Provide the (x, y) coordinate of the cell's center where the given text is located.  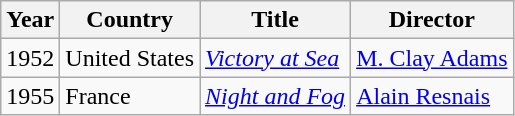
United States (130, 58)
1955 (30, 96)
Title (276, 20)
1952 (30, 58)
Year (30, 20)
Alain Resnais (432, 96)
Director (432, 20)
M. Clay Adams (432, 58)
Victory at Sea (276, 58)
Country (130, 20)
France (130, 96)
Night and Fog (276, 96)
